Capture the cell that displays the provided text and extract its (X, Y) central coordinate. 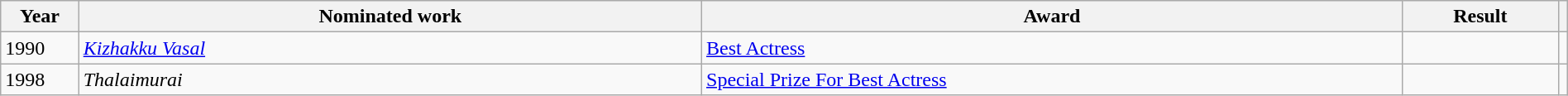
Result (1480, 17)
Year (40, 17)
Nominated work (390, 17)
Kizhakku Vasal (390, 48)
1998 (40, 79)
Best Actress (1052, 48)
Special Prize For Best Actress (1052, 79)
Award (1052, 17)
Thalaimurai (390, 79)
1990 (40, 48)
